Locate the cell with the specified text and output its (X, Y) center coordinate. 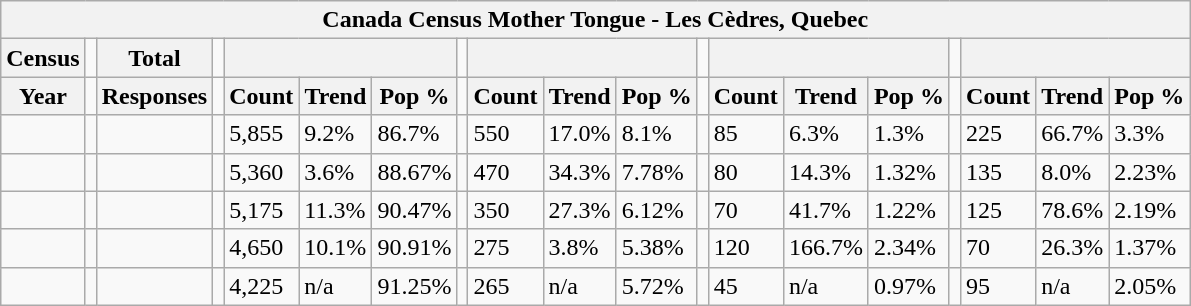
Total (154, 58)
41.7% (826, 210)
9.2% (336, 134)
225 (998, 134)
2.19% (1150, 210)
17.0% (580, 134)
3.6% (336, 172)
275 (506, 248)
Census (43, 58)
90.47% (414, 210)
80 (746, 172)
86.7% (414, 134)
27.3% (580, 210)
470 (506, 172)
3.8% (580, 248)
3.3% (1150, 134)
6.3% (826, 134)
5.72% (656, 286)
0.97% (908, 286)
Year (43, 96)
125 (998, 210)
166.7% (826, 248)
90.91% (414, 248)
7.78% (656, 172)
8.0% (1072, 172)
2.34% (908, 248)
78.6% (1072, 210)
6.12% (656, 210)
85 (746, 134)
550 (506, 134)
45 (746, 286)
350 (506, 210)
5,855 (262, 134)
34.3% (580, 172)
10.1% (336, 248)
1.3% (908, 134)
11.3% (336, 210)
4,225 (262, 286)
1.37% (1150, 248)
66.7% (1072, 134)
1.22% (908, 210)
1.32% (908, 172)
135 (998, 172)
2.23% (1150, 172)
8.1% (656, 134)
265 (506, 286)
120 (746, 248)
5.38% (656, 248)
88.67% (414, 172)
91.25% (414, 286)
Canada Census Mother Tongue - Les Cèdres, Quebec (596, 20)
95 (998, 286)
14.3% (826, 172)
Responses (154, 96)
2.05% (1150, 286)
4,650 (262, 248)
26.3% (1072, 248)
5,360 (262, 172)
5,175 (262, 210)
